For the text-containing cell, return its midpoint in (X, Y) coordinate format. 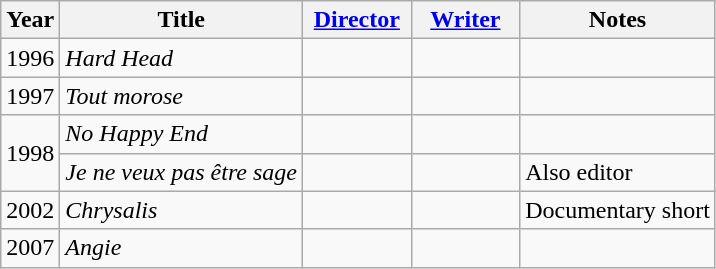
Hard Head (182, 58)
Director (358, 20)
1996 (30, 58)
Je ne veux pas être sage (182, 172)
Also editor (618, 172)
Title (182, 20)
Year (30, 20)
Documentary short (618, 210)
No Happy End (182, 134)
1998 (30, 153)
2002 (30, 210)
Tout morose (182, 96)
Angie (182, 248)
Chrysalis (182, 210)
2007 (30, 248)
1997 (30, 96)
Notes (618, 20)
Writer (466, 20)
